Determine the [X, Y] coordinate at the center of the cell enclosing the given text.  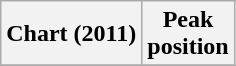
Peakposition [188, 34]
Chart (2011) [72, 34]
